Determine the [X, Y] coordinate at the center of the cell enclosing the given text.  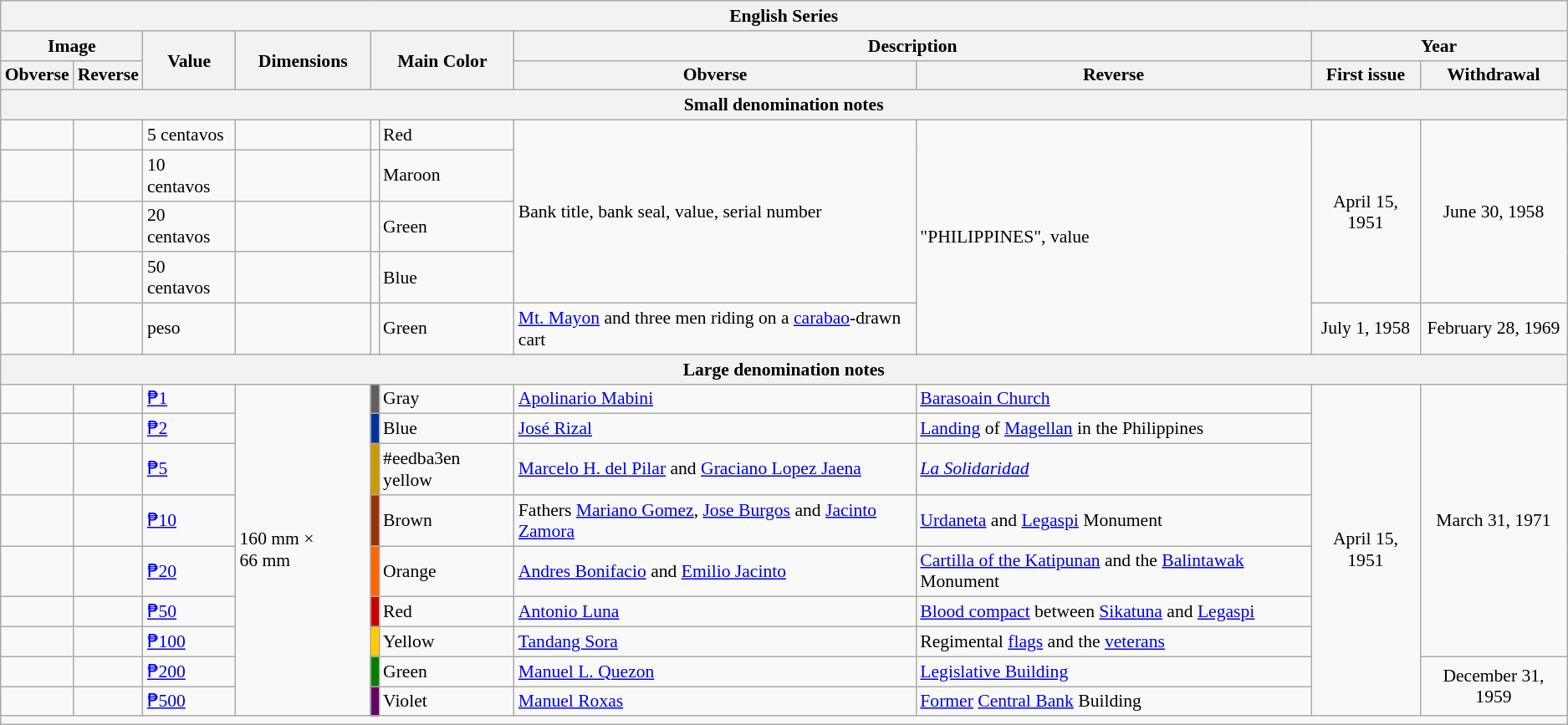
Marcelo H. del Pilar and Graciano Lopez Jaena [715, 470]
Image [72, 46]
Value [189, 60]
Year [1439, 46]
Withdrawal [1494, 75]
February 28, 1969 [1494, 329]
Orange [447, 572]
La Solidaridad [1113, 470]
Mt. Mayon and three men riding on a carabao-drawn cart [715, 329]
Main Color [442, 60]
Regimental flags and the veterans [1113, 642]
Blood compact between Sikatuna and Legaspi [1113, 612]
Gray [447, 399]
Landing of Magellan in the Philippines [1113, 429]
160 mm × 66 mm [303, 550]
Andres Bonifacio and Emilio Jacinto [715, 572]
Barasoain Church [1113, 399]
5 centavos [189, 135]
₱100 [189, 642]
Cartilla of the Katipunan and the Balintawak Monument [1113, 572]
Antonio Luna [715, 612]
July 1, 1958 [1366, 329]
#eedba3en yellow [447, 470]
Yellow [447, 642]
Dimensions [303, 60]
Maroon [447, 176]
Large denomination notes [784, 370]
June 30, 1958 [1494, 212]
Apolinario Mabini [715, 399]
₱20 [189, 572]
Manuel L. Quezon [715, 671]
Small denomination notes [784, 105]
Bank title, bank seal, value, serial number [715, 212]
₱10 [189, 520]
₱50 [189, 612]
Urdaneta and Legaspi Monument [1113, 520]
Brown [447, 520]
Description [913, 46]
₱1 [189, 399]
First issue [1366, 75]
20 centavos [189, 226]
March 31, 1971 [1494, 520]
10 centavos [189, 176]
José Rizal [715, 429]
₱5 [189, 470]
₱200 [189, 671]
Violet [447, 702]
₱2 [189, 429]
"PHILIPPINES", value [1113, 237]
English Series [784, 16]
Tandang Sora [715, 642]
peso [189, 329]
December 31, 1959 [1494, 686]
Former Central Bank Building [1113, 702]
Manuel Roxas [715, 702]
₱500 [189, 702]
Fathers Mariano Gomez, Jose Burgos and Jacinto Zamora [715, 520]
Legislative Building [1113, 671]
50 centavos [189, 278]
